Search for the cell housing the specified text and yield its (x, y) center coordinate. 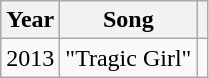
Year (30, 20)
2013 (30, 58)
Song (128, 20)
"Tragic Girl" (128, 58)
